From the cell containing the given text, extract its center point as [X, Y] coordinate. 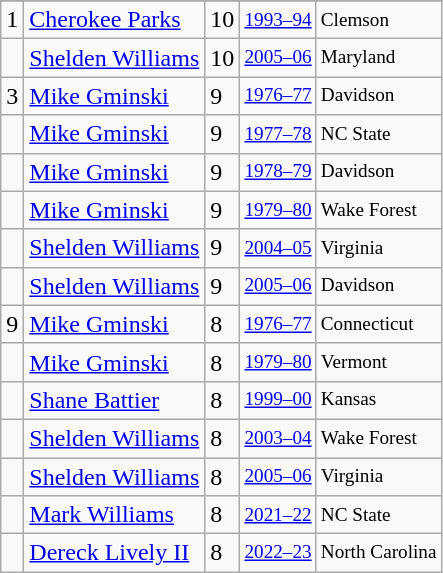
2004–05 [278, 248]
Maryland [378, 58]
Connecticut [378, 324]
Cherokee Parks [114, 20]
Vermont [378, 362]
1999–00 [278, 400]
1977–78 [278, 134]
Dereck Lively II [114, 553]
1 [12, 20]
3 [12, 96]
2021–22 [278, 515]
2022–23 [278, 553]
1978–79 [278, 172]
Mark Williams [114, 515]
North Carolina [378, 553]
Kansas [378, 400]
Shane Battier [114, 400]
Clemson [378, 20]
2003–04 [278, 438]
1993–94 [278, 20]
